Find where the given text appears and provide that cell's center as (x, y) coordinate. 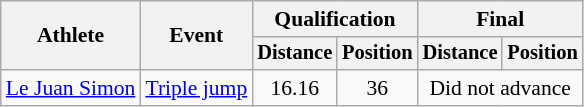
Le Juan Simon (71, 88)
Final (500, 19)
Triple jump (196, 88)
Did not advance (500, 88)
Event (196, 36)
16.16 (294, 88)
Qualification (334, 19)
36 (377, 88)
Athlete (71, 36)
